Pinpoint the cell where the given text exists, returning its [X, Y] midpoint coordinate. 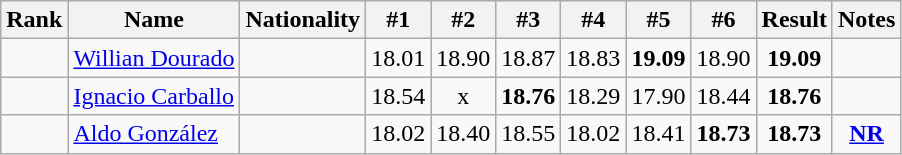
18.01 [398, 58]
18.87 [528, 58]
18.40 [464, 134]
#3 [528, 20]
Rank [34, 20]
#2 [464, 20]
18.44 [724, 96]
18.83 [594, 58]
17.90 [658, 96]
Result [794, 20]
18.54 [398, 96]
Nationality [303, 20]
Aldo González [154, 134]
Willian Dourado [154, 58]
Notes [866, 20]
Ignacio Carballo [154, 96]
18.41 [658, 134]
18.55 [528, 134]
NR [866, 134]
#6 [724, 20]
#4 [594, 20]
x [464, 96]
#1 [398, 20]
#5 [658, 20]
Name [154, 20]
18.29 [594, 96]
